Determine the (x, y) coordinate at the center of the cell enclosing the given text.  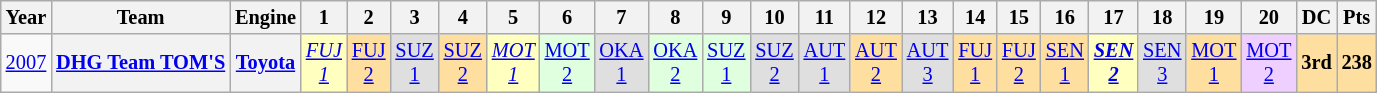
OKA1 (622, 63)
2007 (26, 63)
AUT2 (876, 63)
Engine (266, 17)
AUT1 (825, 63)
Year (26, 17)
11 (825, 17)
SEN1 (1065, 63)
9 (726, 17)
10 (774, 17)
SEN3 (1162, 63)
SEN2 (1114, 63)
12 (876, 17)
19 (1214, 17)
16 (1065, 17)
13 (928, 17)
3rd (1316, 63)
15 (1019, 17)
1 (324, 17)
20 (1268, 17)
6 (568, 17)
17 (1114, 17)
AUT3 (928, 63)
DHG Team TOM'S (140, 63)
3 (414, 17)
4 (463, 17)
2 (369, 17)
7 (622, 17)
Toyota (266, 63)
OKA2 (675, 63)
DC (1316, 17)
Team (140, 17)
5 (514, 17)
8 (675, 17)
Pts (1357, 17)
14 (975, 17)
18 (1162, 17)
238 (1357, 63)
